Find where the given text appears and provide that cell's center as (x, y) coordinate. 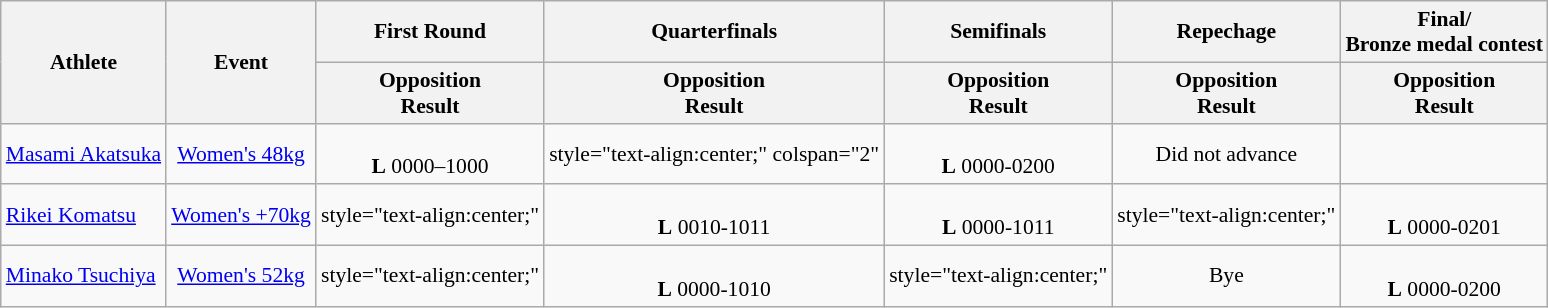
Did not advance (1226, 154)
Women's 52kg (241, 276)
Semifinals (998, 32)
L 0000–1000 (430, 154)
Women's 48kg (241, 154)
L 0000-1011 (998, 216)
Quarterfinals (714, 32)
Minako Tsuchiya (84, 276)
Rikei Komatsu (84, 216)
First Round (430, 32)
Bye (1226, 276)
Event (241, 62)
style="text-align:center;" colspan="2" (714, 154)
Women's +70kg (241, 216)
Athlete (84, 62)
Repechage (1226, 32)
L 0000-0201 (1444, 216)
L 0000-1010 (714, 276)
Masami Akatsuka (84, 154)
L 0010-1011 (714, 216)
Final/Bronze medal contest (1444, 32)
